From the cell containing the given text, extract its center point as (x, y) coordinate. 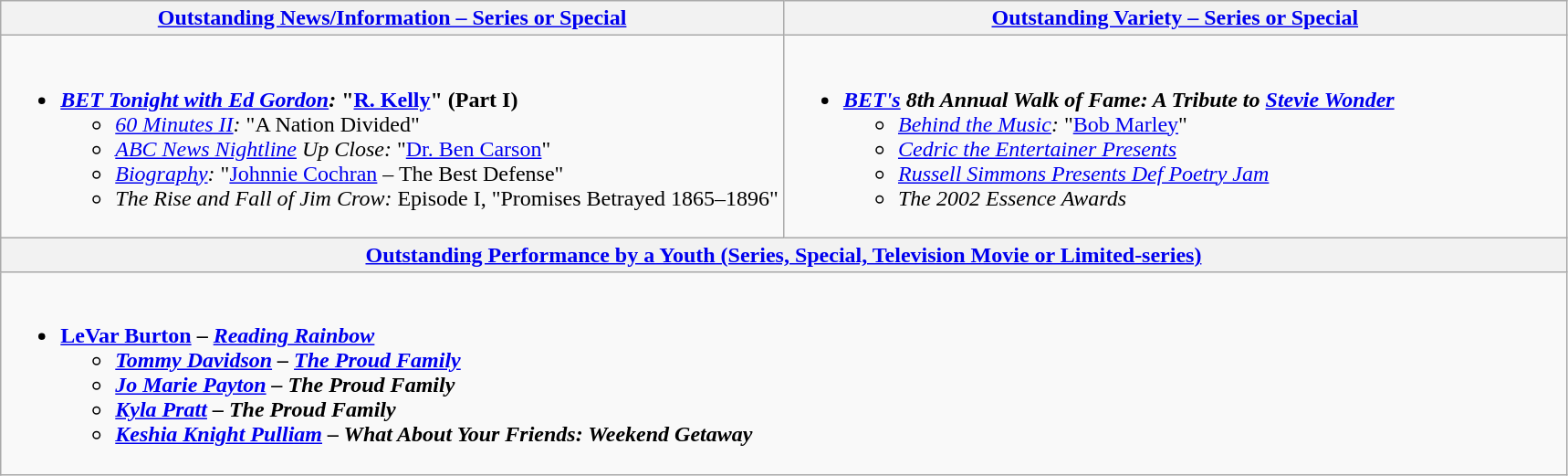
Outstanding Performance by a Youth (Series, Special, Television Movie or Limited-series) (783, 255)
Outstanding Variety – Series or Special (1175, 18)
Outstanding News/Information – Series or Special (392, 18)
